Capture the cell that displays the provided text and extract its (X, Y) central coordinate. 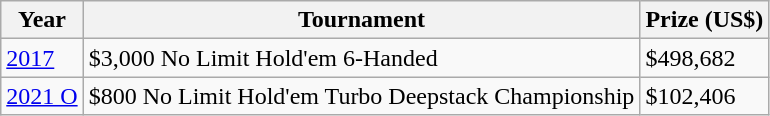
Year (42, 20)
Tournament (362, 20)
$800 No Limit Hold'em Turbo Deepstack Championship (362, 96)
$498,682 (704, 58)
$3,000 No Limit Hold'em 6-Handed (362, 58)
Prize (US$) (704, 20)
2021 O (42, 96)
$102,406 (704, 96)
2017 (42, 58)
